Detect which cell encompasses the target text, then output its [X, Y] center coordinate. 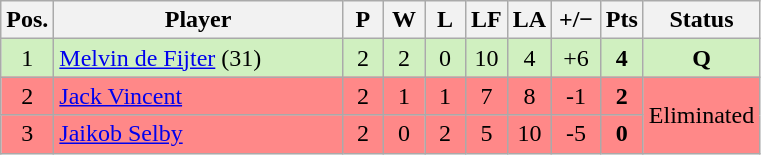
Player [198, 20]
Jack Vincent [198, 96]
Pos. [28, 20]
P [362, 20]
Pts [622, 20]
+6 [576, 58]
-5 [576, 134]
-1 [576, 96]
5 [487, 134]
Status [701, 20]
3 [28, 134]
+/− [576, 20]
7 [487, 96]
Q [701, 58]
Jaikob Selby [198, 134]
Eliminated [701, 115]
L [444, 20]
LA [529, 20]
Melvin de Fijter (31) [198, 58]
W [404, 20]
LF [487, 20]
8 [529, 96]
